Identify which cell holds the provided text, then report its [X, Y] central coordinate. 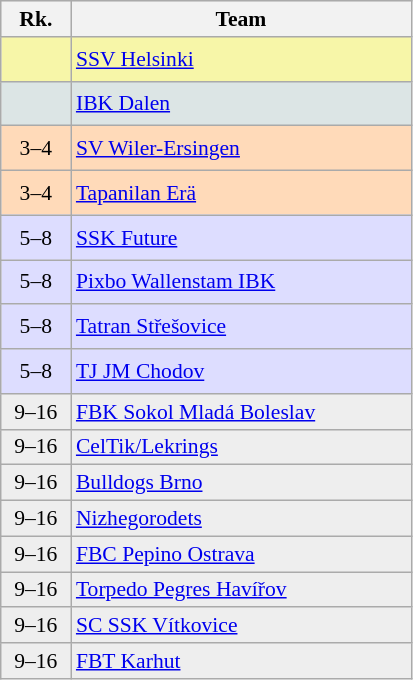
Tapanilan Erä [241, 194]
CelTik/Lekrings [241, 447]
SC SSK Vítkovice [241, 626]
SSV Helsinki [241, 60]
TJ JM Chodov [241, 372]
Nizhegorodets [241, 519]
FBT Karhut [241, 661]
Tatran Střešovice [241, 328]
SSK Future [241, 238]
FBC Pepino Ostrava [241, 554]
SV Wiler-Ersingen [241, 148]
IBK Dalen [241, 104]
Team [241, 19]
FBK Sokol Mladá Boleslav [241, 412]
Rk. [36, 19]
Bulldogs Brno [241, 483]
Pixbo Wallenstam IBK [241, 282]
Torpedo Pegres Havířov [241, 590]
